Locate the cell with the specified text and output its [x, y] center coordinate. 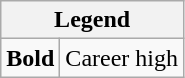
Bold [30, 58]
Legend [92, 20]
Career high [122, 58]
